Locate the cell with the specified text and output its (x, y) center coordinate. 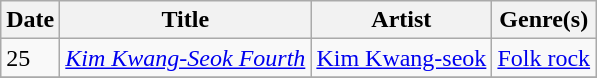
Folk rock (544, 58)
Title (186, 20)
Date (30, 20)
Genre(s) (544, 20)
Artist (402, 20)
Kim Kwang-Seok Fourth (186, 58)
Kim Kwang-seok (402, 58)
25 (30, 58)
